Extract the (X, Y) coordinate from the center of the cell holding the provided text.  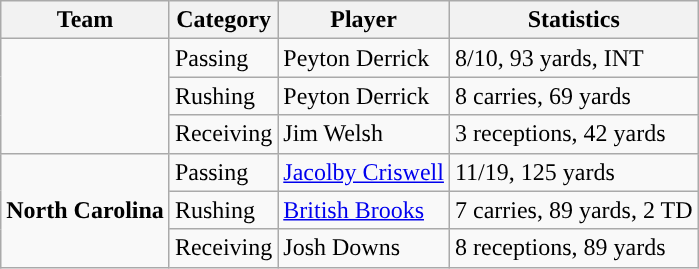
Josh Downs (364, 248)
3 receptions, 42 yards (574, 134)
7 carries, 89 yards, 2 TD (574, 210)
8 carries, 69 yards (574, 96)
Category (223, 20)
8 receptions, 89 yards (574, 248)
British Brooks (364, 210)
Statistics (574, 20)
Jim Welsh (364, 134)
Player (364, 20)
Jacolby Criswell (364, 172)
Team (86, 20)
8/10, 93 yards, INT (574, 58)
11/19, 125 yards (574, 172)
North Carolina (86, 210)
